For the text-containing cell, return its midpoint in (x, y) coordinate format. 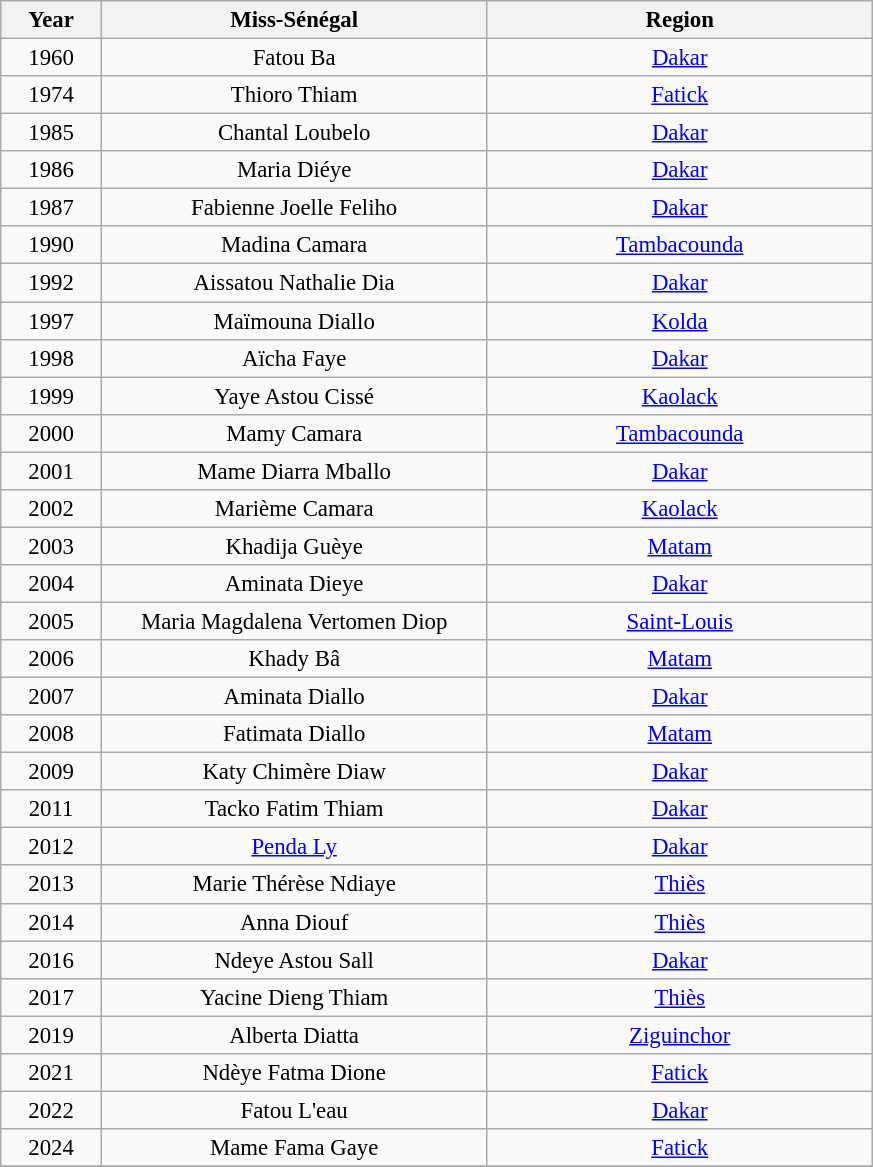
2009 (52, 772)
2017 (52, 997)
Fatimata Diallo (294, 734)
1997 (52, 321)
Yaye Astou Cissé (294, 396)
Aminata Diallo (294, 697)
Aissatou Nathalie Dia (294, 283)
2016 (52, 960)
Miss-Sénégal (294, 20)
2006 (52, 659)
2014 (52, 922)
Yacine Dieng Thiam (294, 997)
2003 (52, 546)
1998 (52, 358)
2019 (52, 1035)
Chantal Loubelo (294, 133)
2012 (52, 847)
Aïcha Faye (294, 358)
Maria Magdalena Vertomen Diop (294, 621)
Aminata Dieye (294, 584)
2005 (52, 621)
Kolda (680, 321)
1992 (52, 283)
Anna Diouf (294, 922)
Mamy Camara (294, 433)
Marie Thérèse Ndiaye (294, 885)
Ndeye Astou Sall (294, 960)
2008 (52, 734)
1974 (52, 95)
Ziguinchor (680, 1035)
Year (52, 20)
1985 (52, 133)
2007 (52, 697)
Saint-Louis (680, 621)
Region (680, 20)
2002 (52, 509)
Khady Bâ (294, 659)
Alberta Diatta (294, 1035)
1986 (52, 170)
Thioro Thiam (294, 95)
Tacko Fatim Thiam (294, 809)
2022 (52, 1110)
2011 (52, 809)
Fabienne Joelle Feliho (294, 208)
2024 (52, 1148)
1990 (52, 245)
2000 (52, 433)
2004 (52, 584)
Mame Diarra Mballo (294, 471)
2021 (52, 1073)
Mame Fama Gaye (294, 1148)
2001 (52, 471)
Khadija Guèye (294, 546)
Maïmouna Diallo (294, 321)
Maria Diéye (294, 170)
Fatou Ba (294, 58)
2013 (52, 885)
Fatou L'eau (294, 1110)
1999 (52, 396)
1960 (52, 58)
Ndèye Fatma Dione (294, 1073)
Marième Camara (294, 509)
Penda Ly (294, 847)
1987 (52, 208)
Katy Chimère Diaw (294, 772)
Madina Camara (294, 245)
